Return the [x, y] coordinate for the center point of the cell that contains the specified text.  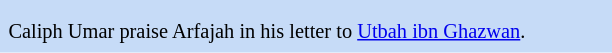
Caliph Umar praise Arfajah in his letter to Utbah ibn Ghazwan. [306, 32]
